Pinpoint the cell where the given text exists, returning its (x, y) midpoint coordinate. 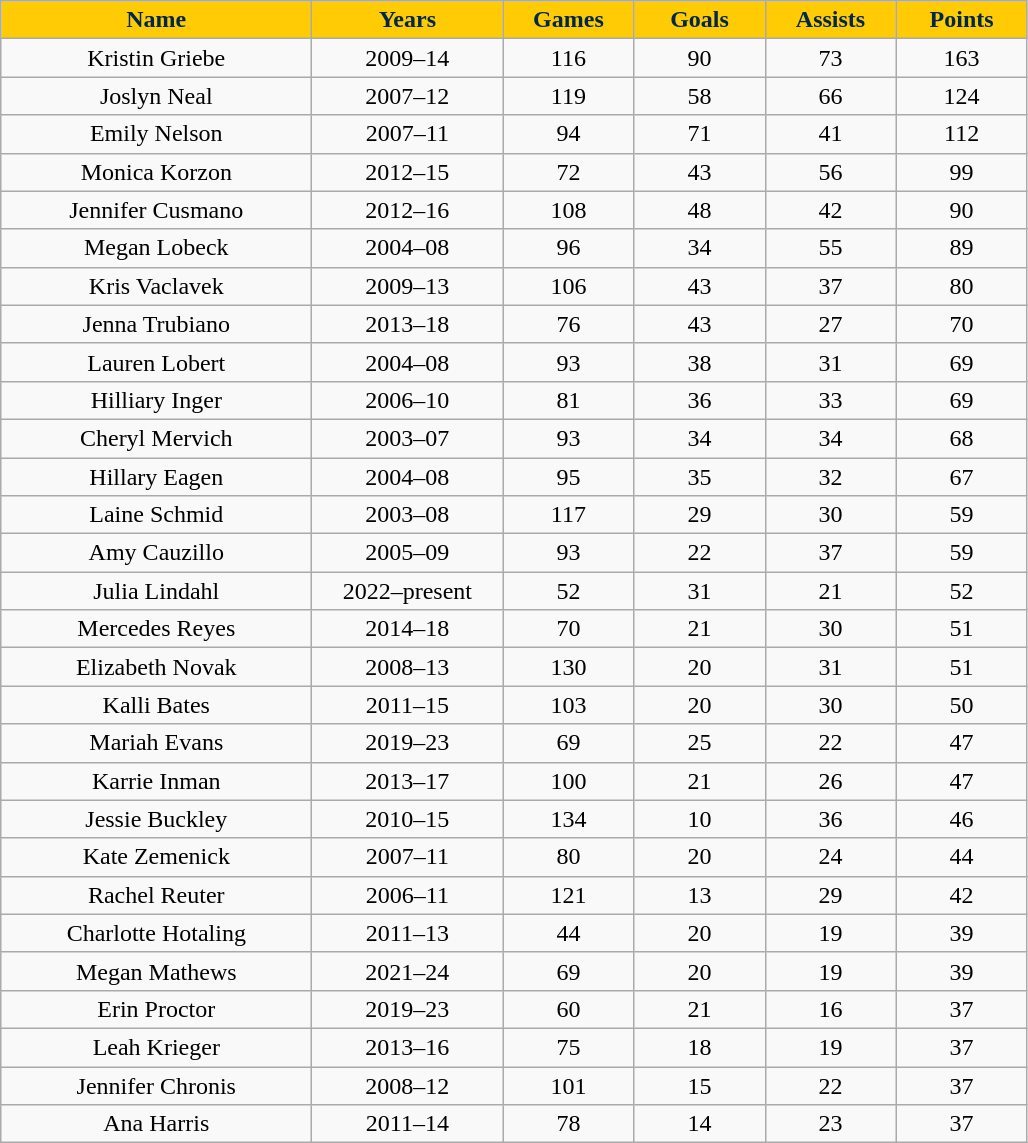
55 (830, 248)
Joslyn Neal (156, 96)
75 (568, 1047)
Leah Krieger (156, 1047)
Jessie Buckley (156, 819)
10 (700, 819)
Cheryl Mervich (156, 438)
Kristin Griebe (156, 58)
Assists (830, 20)
119 (568, 96)
Mariah Evans (156, 743)
Points (962, 20)
66 (830, 96)
121 (568, 895)
2011–14 (408, 1124)
Jennifer Chronis (156, 1085)
46 (962, 819)
101 (568, 1085)
Jennifer Cusmano (156, 210)
103 (568, 705)
94 (568, 134)
2005–09 (408, 553)
13 (700, 895)
2011–13 (408, 933)
67 (962, 477)
2003–07 (408, 438)
Emily Nelson (156, 134)
2010–15 (408, 819)
124 (962, 96)
Goals (700, 20)
108 (568, 210)
Monica Korzon (156, 172)
33 (830, 400)
112 (962, 134)
Lauren Lobert (156, 362)
2007–12 (408, 96)
71 (700, 134)
32 (830, 477)
2009–13 (408, 286)
116 (568, 58)
2011–15 (408, 705)
100 (568, 781)
106 (568, 286)
50 (962, 705)
16 (830, 1009)
2012–16 (408, 210)
Kate Zemenick (156, 857)
2012–15 (408, 172)
24 (830, 857)
89 (962, 248)
76 (568, 324)
Name (156, 20)
99 (962, 172)
Rachel Reuter (156, 895)
Kalli Bates (156, 705)
2006–10 (408, 400)
2013–18 (408, 324)
14 (700, 1124)
2008–12 (408, 1085)
73 (830, 58)
72 (568, 172)
Games (568, 20)
95 (568, 477)
78 (568, 1124)
Kris Vaclavek (156, 286)
Megan Lobeck (156, 248)
81 (568, 400)
130 (568, 667)
Elizabeth Novak (156, 667)
41 (830, 134)
26 (830, 781)
Erin Proctor (156, 1009)
Mercedes Reyes (156, 629)
117 (568, 515)
15 (700, 1085)
25 (700, 743)
2022–present (408, 591)
Charlotte Hotaling (156, 933)
Laine Schmid (156, 515)
134 (568, 819)
96 (568, 248)
68 (962, 438)
Julia Lindahl (156, 591)
18 (700, 1047)
2009–14 (408, 58)
2013–17 (408, 781)
38 (700, 362)
2003–08 (408, 515)
2014–18 (408, 629)
Hilliary Inger (156, 400)
35 (700, 477)
Years (408, 20)
Amy Cauzillo (156, 553)
2008–13 (408, 667)
60 (568, 1009)
2006–11 (408, 895)
56 (830, 172)
2013–16 (408, 1047)
Karrie Inman (156, 781)
48 (700, 210)
Ana Harris (156, 1124)
23 (830, 1124)
58 (700, 96)
Megan Mathews (156, 971)
2021–24 (408, 971)
Hillary Eagen (156, 477)
Jenna Trubiano (156, 324)
163 (962, 58)
27 (830, 324)
